Determine the (x, y) coordinate at the center of the cell enclosing the given text.  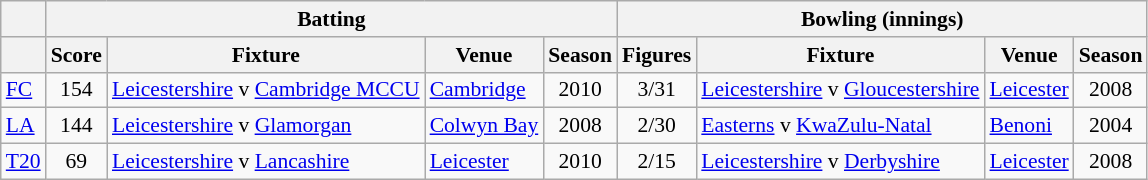
Bowling (innings) (882, 19)
2/15 (656, 162)
2004 (1111, 126)
Leicestershire v Glamorgan (266, 126)
Easterns v KwaZulu-Natal (840, 126)
Colwyn Bay (484, 126)
FC (24, 90)
144 (76, 126)
Leicestershire v Lancashire (266, 162)
Score (76, 55)
Leicestershire v Derbyshire (840, 162)
154 (76, 90)
3/31 (656, 90)
T20 (24, 162)
Benoni (1030, 126)
Leicestershire v Gloucestershire (840, 90)
LA (24, 126)
Leicestershire v Cambridge MCCU (266, 90)
69 (76, 162)
Batting (332, 19)
Cambridge (484, 90)
2/30 (656, 126)
Figures (656, 55)
